Search for the cell housing the specified text and yield its (x, y) center coordinate. 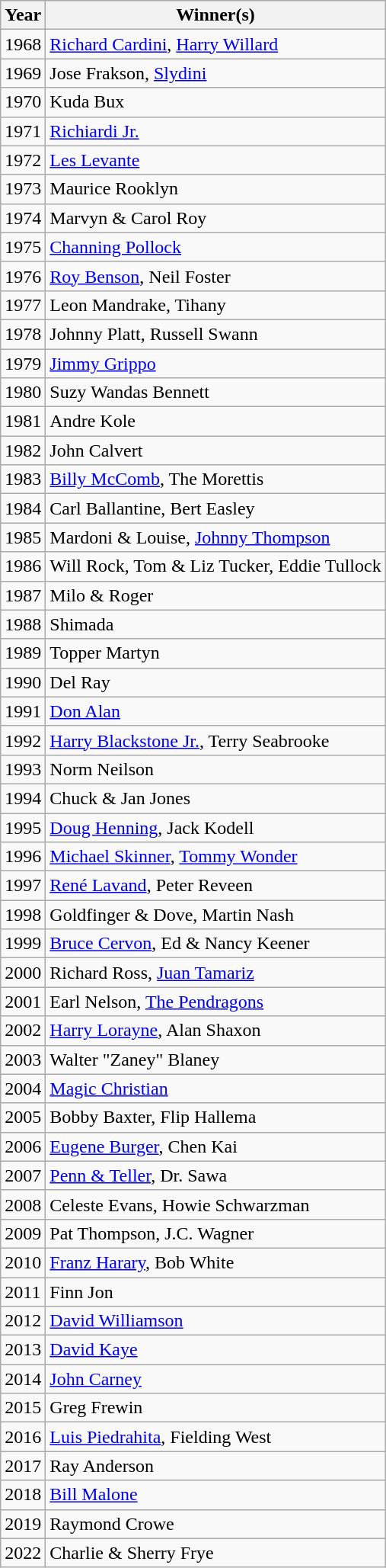
Eugene Burger, Chen Kai (215, 1146)
2019 (23, 1524)
Finn Jon (215, 1292)
Jimmy Grippo (215, 364)
Richard Ross, Juan Tamariz (215, 973)
Charlie & Sherry Frye (215, 1553)
1969 (23, 73)
Topper Martyn (215, 653)
Magic Christian (215, 1089)
Greg Frewin (215, 1408)
2012 (23, 1321)
Shimada (215, 624)
1975 (23, 247)
Winner(s) (215, 15)
2018 (23, 1495)
2000 (23, 973)
Del Ray (215, 682)
2004 (23, 1089)
1985 (23, 537)
1977 (23, 305)
Franz Harary, Bob White (215, 1262)
Pat Thompson, J.C. Wagner (215, 1233)
1970 (23, 102)
Harry Lorayne, Alan Shaxon (215, 1031)
Chuck & Jan Jones (215, 798)
2002 (23, 1031)
Raymond Crowe (215, 1524)
John Carney (215, 1379)
Ray Anderson (215, 1466)
Doug Henning, Jack Kodell (215, 827)
Mardoni & Louise, Johnny Thompson (215, 537)
1980 (23, 393)
Billy McComb, The Morettis (215, 479)
David Williamson (215, 1321)
Norm Neilson (215, 769)
1987 (23, 595)
2010 (23, 1262)
Channing Pollock (215, 247)
Walter "Zaney" Blaney (215, 1060)
1999 (23, 944)
Harry Blackstone Jr., Terry Seabrooke (215, 740)
2013 (23, 1350)
2022 (23, 1553)
Maurice Rooklyn (215, 189)
1979 (23, 364)
2015 (23, 1408)
1993 (23, 769)
1974 (23, 218)
David Kaye (215, 1350)
Richard Cardini, Harry Willard (215, 44)
Don Alan (215, 711)
Leon Mandrake, Tihany (215, 305)
2008 (23, 1204)
2009 (23, 1233)
Goldfinger & Dove, Martin Nash (215, 915)
Marvyn & Carol Roy (215, 218)
Johnny Platt, Russell Swann (215, 334)
Earl Nelson, The Pendragons (215, 1002)
2016 (23, 1437)
Year (23, 15)
1976 (23, 276)
1997 (23, 886)
2011 (23, 1292)
Andre Kole (215, 422)
1991 (23, 711)
Penn & Teller, Dr. Sawa (215, 1175)
1994 (23, 798)
1992 (23, 740)
1983 (23, 479)
René Lavand, Peter Reveen (215, 886)
1968 (23, 44)
2005 (23, 1117)
Celeste Evans, Howie Schwarzman (215, 1204)
1972 (23, 160)
1986 (23, 566)
1989 (23, 653)
1971 (23, 131)
John Calvert (215, 451)
1982 (23, 451)
1990 (23, 682)
2014 (23, 1379)
Bruce Cervon, Ed & Nancy Keener (215, 944)
Milo & Roger (215, 595)
1981 (23, 422)
Bobby Baxter, Flip Hallema (215, 1117)
Les Levante (215, 160)
1995 (23, 827)
2006 (23, 1146)
Suzy Wandas Bennett (215, 393)
2007 (23, 1175)
2001 (23, 1002)
Will Rock, Tom & Liz Tucker, Eddie Tullock (215, 566)
Jose Frakson, Slydini (215, 73)
1988 (23, 624)
Carl Ballantine, Bert Easley (215, 508)
1996 (23, 857)
1978 (23, 334)
2003 (23, 1060)
Kuda Bux (215, 102)
Luis Piedrahita, Fielding West (215, 1437)
Michael Skinner, Tommy Wonder (215, 857)
1998 (23, 915)
Bill Malone (215, 1495)
Roy Benson, Neil Foster (215, 276)
Richiardi Jr. (215, 131)
2017 (23, 1466)
1973 (23, 189)
1984 (23, 508)
